Pinpoint the cell where the given text exists, returning its (x, y) midpoint coordinate. 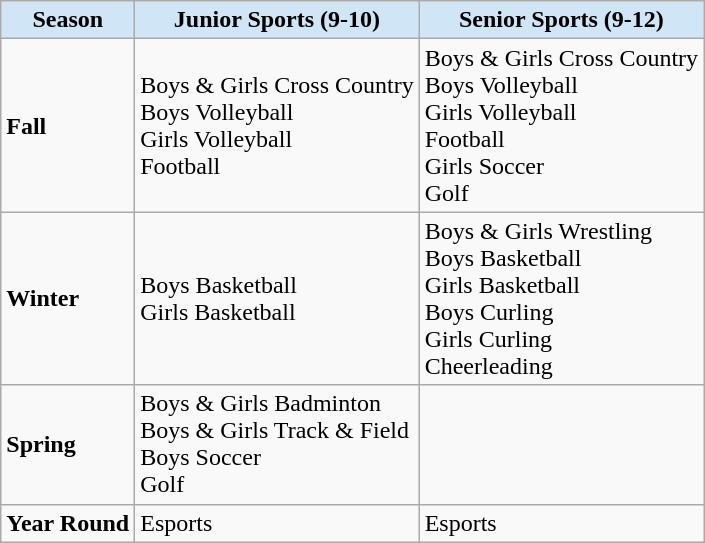
Year Round (68, 523)
Season (68, 20)
Fall (68, 126)
Boys & Girls Cross Country Boys Volleyball Girls Volleyball Football (277, 126)
Spring (68, 444)
Junior Sports (9-10) (277, 20)
Boys & Girls Badminton Boys & Girls Track & Field Boys Soccer Golf (277, 444)
Boys & Girls Cross Country Boys Volleyball Girls Volleyball Football Girls Soccer Golf (561, 126)
Boys Basketball Girls Basketball (277, 298)
Senior Sports (9-12) (561, 20)
Boys & Girls Wrestling Boys Basketball Girls Basketball Boys Curling Girls Curling Cheerleading (561, 298)
Winter (68, 298)
